Detect which cell encompasses the target text, then output its (X, Y) center coordinate. 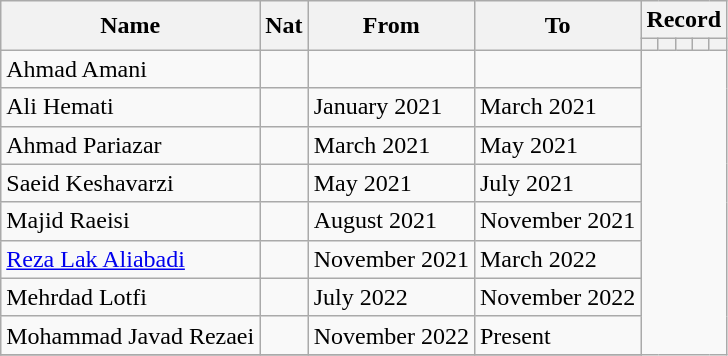
July 2021 (557, 183)
Ali Hemati (130, 107)
Saeid Keshavarzi (130, 183)
Ahmad Pariazar (130, 145)
August 2021 (391, 221)
March 2022 (557, 259)
Mohammad Javad Rezaei (130, 335)
Present (557, 335)
Majid Raeisi (130, 221)
Reza Lak Aliabadi (130, 259)
January 2021 (391, 107)
Nat (284, 26)
Name (130, 26)
From (391, 26)
To (557, 26)
Record (684, 20)
Mehrdad Lotfi (130, 297)
July 2022 (391, 297)
Ahmad Amani (130, 69)
